Return (x, y) of the center of cell containing provided text 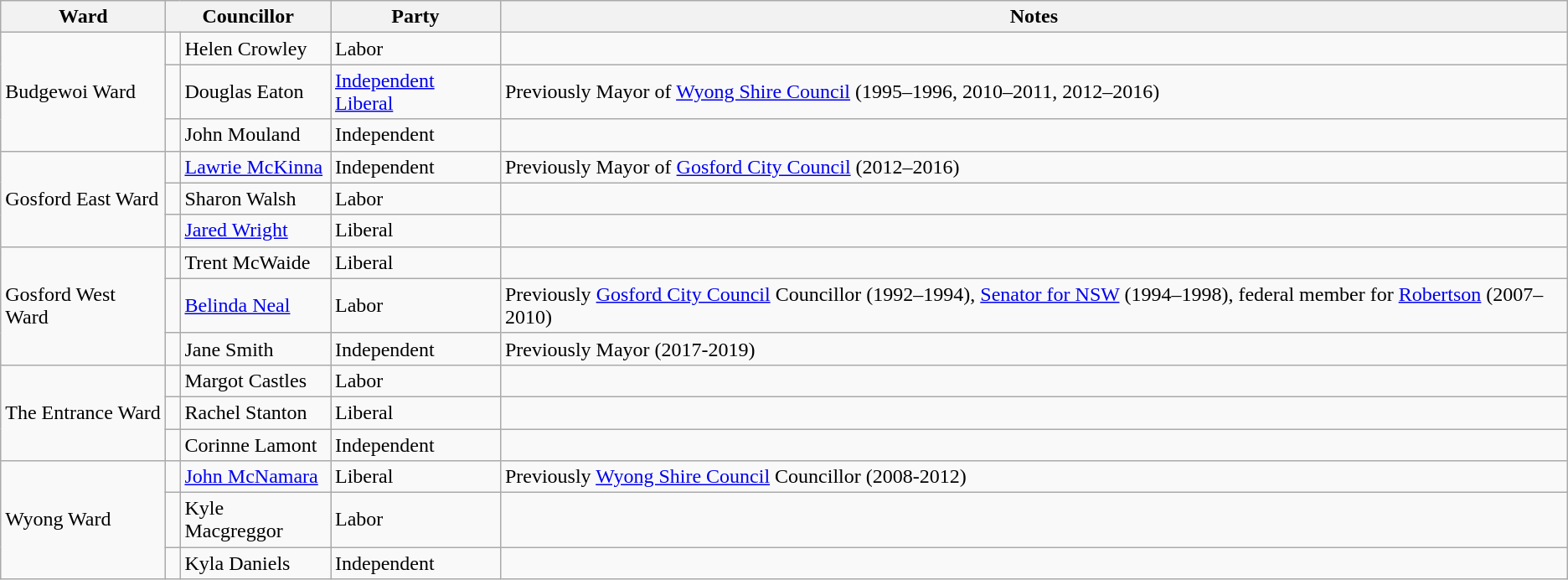
Previously Wyong Shire Council Councillor (2008-2012) (1034, 477)
Belinda Neal (255, 305)
Previously Mayor (2017-2019) (1034, 349)
Rachel Stanton (255, 412)
Margot Castles (255, 381)
Corinne Lamont (255, 445)
Budgewoi Ward (84, 92)
Ward (84, 17)
John McNamara (255, 477)
Previously Mayor of Wyong Shire Council (1995–1996, 2010–2011, 2012–2016) (1034, 92)
Notes (1034, 17)
Lawrie McKinna (255, 167)
Councillor (248, 17)
Previously Mayor of Gosford City Council (2012–2016) (1034, 167)
Sharon Walsh (255, 199)
Gosford East Ward (84, 199)
Helen Crowley (255, 49)
Wyong Ward (84, 520)
Kyla Daniels (255, 563)
Jared Wright (255, 230)
Independent Liberal (415, 92)
Douglas Eaton (255, 92)
Jane Smith (255, 349)
Gosford West Ward (84, 305)
Kyle Macgreggor (255, 520)
The Entrance Ward (84, 412)
Trent McWaide (255, 262)
John Mouland (255, 135)
Previously Gosford City Council Councillor (1992–1994), Senator for NSW (1994–1998), federal member for Robertson (2007–2010) (1034, 305)
Party (415, 17)
